Extract the (X, Y) coordinate from the center of the cell holding the provided text.  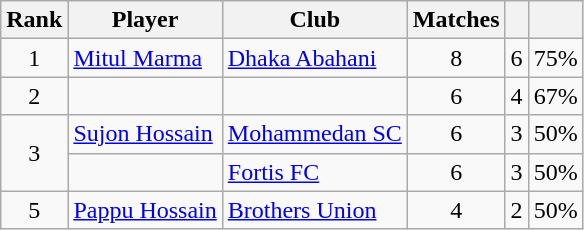
Brothers Union (314, 210)
Sujon Hossain (145, 134)
Rank (34, 20)
67% (556, 96)
8 (456, 58)
1 (34, 58)
Pappu Hossain (145, 210)
Club (314, 20)
Fortis FC (314, 172)
Mohammedan SC (314, 134)
75% (556, 58)
Dhaka Abahani (314, 58)
5 (34, 210)
Mitul Marma (145, 58)
Player (145, 20)
Matches (456, 20)
